Identify which cell holds the provided text, then report its [X, Y] central coordinate. 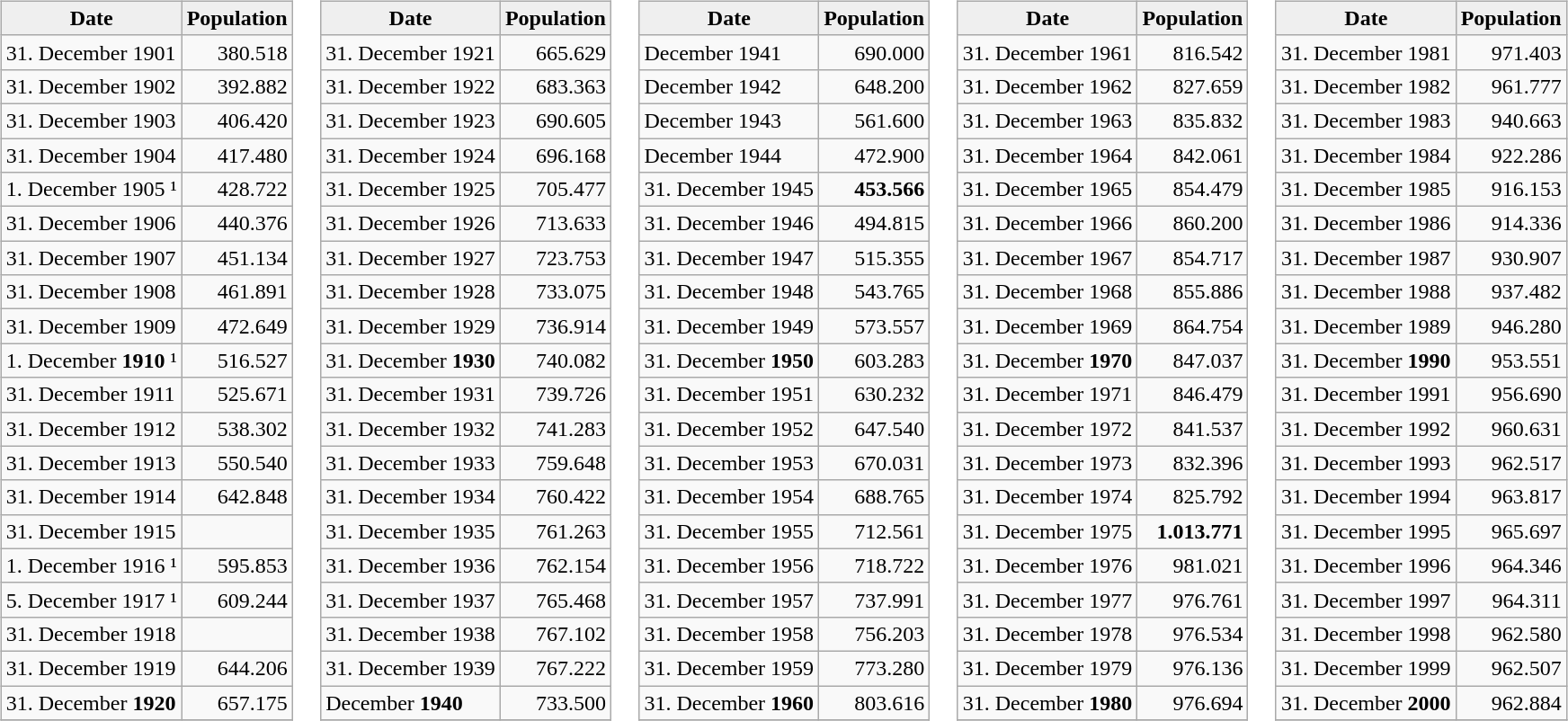
31. December 1985 [1366, 190]
962.507 [1510, 668]
31. December 1928 [411, 292]
1. December 1905 ¹ [92, 190]
31. December 1961 [1047, 52]
595.853 [237, 565]
31. December 1909 [92, 326]
1. December 1916 ¹ [92, 565]
December 1944 [729, 156]
644.206 [237, 668]
5. December 1917 ¹ [92, 600]
451.134 [237, 258]
31. December 1926 [411, 224]
31. December 1963 [1047, 120]
31. December 1949 [729, 326]
515.355 [874, 258]
937.482 [1510, 292]
31. December 1964 [1047, 156]
31. December 1993 [1366, 463]
31. December 1939 [411, 668]
31. December 1914 [92, 497]
963.817 [1510, 497]
962.884 [1510, 702]
860.200 [1192, 224]
31. December 1994 [1366, 497]
31. December 1972 [1047, 429]
31. December 1957 [729, 600]
648.200 [874, 86]
31. December 1913 [92, 463]
31. December 1950 [729, 360]
31. December 1973 [1047, 463]
31. December 1968 [1047, 292]
981.021 [1192, 565]
31. December 1929 [411, 326]
461.891 [237, 292]
31. December 1970 [1047, 360]
976.534 [1192, 634]
756.203 [874, 634]
31. December 1998 [1366, 634]
835.832 [1192, 120]
31. December 1936 [411, 565]
440.376 [237, 224]
31. December 1977 [1047, 600]
31. December 1982 [1366, 86]
1. December 1910 ¹ [92, 360]
31. December 1901 [92, 52]
739.726 [556, 395]
761.263 [556, 531]
803.616 [874, 702]
31. December 1920 [92, 702]
971.403 [1510, 52]
December 1941 [729, 52]
31. December 1919 [92, 668]
31. December 1908 [92, 292]
31. December 1933 [411, 463]
31. December 1997 [1366, 600]
690.000 [874, 52]
31. December 1918 [92, 634]
31. December 1924 [411, 156]
767.102 [556, 634]
406.420 [237, 120]
976.136 [1192, 668]
1.013.771 [1192, 531]
914.336 [1510, 224]
31. December 1983 [1366, 120]
683.363 [556, 86]
31. December 1922 [411, 86]
31. December 1932 [411, 429]
31. December 1992 [1366, 429]
380.518 [237, 52]
31. December 1969 [1047, 326]
31. December 1953 [729, 463]
647.540 [874, 429]
31. December 1960 [729, 702]
31. December 1967 [1047, 258]
670.031 [874, 463]
642.848 [237, 497]
417.480 [237, 156]
603.283 [874, 360]
736.914 [556, 326]
31. December 1927 [411, 258]
31. December 1986 [1366, 224]
31. December 1912 [92, 429]
31. December 1984 [1366, 156]
946.280 [1510, 326]
665.629 [556, 52]
690.605 [556, 120]
696.168 [556, 156]
832.396 [1192, 463]
854.479 [1192, 190]
31. December 1989 [1366, 326]
964.346 [1510, 565]
31. December 1937 [411, 600]
733.500 [556, 702]
825.792 [1192, 497]
842.061 [1192, 156]
31. December 1947 [729, 258]
31. December 1948 [729, 292]
573.557 [874, 326]
816.542 [1192, 52]
31. December 1978 [1047, 634]
930.907 [1510, 258]
31. December 1921 [411, 52]
712.561 [874, 531]
31. December 1951 [729, 395]
31. December 1976 [1047, 565]
31. December 1907 [92, 258]
31. December 1991 [1366, 395]
December 1942 [729, 86]
713.633 [556, 224]
31. December 1931 [411, 395]
453.566 [874, 190]
741.283 [556, 429]
31. December 1988 [1366, 292]
31. December 1945 [729, 190]
962.580 [1510, 634]
31. December 1925 [411, 190]
657.175 [237, 702]
31. December 1903 [92, 120]
31. December 1987 [1366, 258]
December 1943 [729, 120]
630.232 [874, 395]
31. December 1990 [1366, 360]
31. December 1915 [92, 531]
543.765 [874, 292]
976.694 [1192, 702]
31. December 1934 [411, 497]
760.422 [556, 497]
961.777 [1510, 86]
31. December 1959 [729, 668]
31. December 1938 [411, 634]
922.286 [1510, 156]
847.037 [1192, 360]
472.649 [237, 326]
31. December 1965 [1047, 190]
737.991 [874, 600]
953.551 [1510, 360]
960.631 [1510, 429]
962.517 [1510, 463]
31. December 1902 [92, 86]
31. December 1999 [1366, 668]
31. December 1962 [1047, 86]
31. December 1935 [411, 531]
516.527 [237, 360]
827.659 [1192, 86]
31. December 1980 [1047, 702]
976.761 [1192, 600]
31. December 1946 [729, 224]
759.648 [556, 463]
740.082 [556, 360]
773.280 [874, 668]
472.900 [874, 156]
31. December 1952 [729, 429]
854.717 [1192, 258]
525.671 [237, 395]
550.540 [237, 463]
846.479 [1192, 395]
31. December 1958 [729, 634]
538.302 [237, 429]
965.697 [1510, 531]
31. December 1966 [1047, 224]
561.600 [874, 120]
31. December 1904 [92, 156]
31. December 1971 [1047, 395]
733.075 [556, 292]
841.537 [1192, 429]
855.886 [1192, 292]
31. December 1930 [411, 360]
31. December 1974 [1047, 497]
31. December 1979 [1047, 668]
864.754 [1192, 326]
December 1940 [411, 702]
31. December 1906 [92, 224]
494.815 [874, 224]
31. December 1956 [729, 565]
609.244 [237, 600]
767.222 [556, 668]
718.722 [874, 565]
31. December 1955 [729, 531]
31. December 1996 [1366, 565]
723.753 [556, 258]
31. December 1954 [729, 497]
31. December 1923 [411, 120]
956.690 [1510, 395]
765.468 [556, 600]
705.477 [556, 190]
31. December 1911 [92, 395]
762.154 [556, 565]
31. December 1981 [1366, 52]
31. December 2000 [1366, 702]
31. December 1975 [1047, 531]
392.882 [237, 86]
964.311 [1510, 600]
31. December 1995 [1366, 531]
688.765 [874, 497]
916.153 [1510, 190]
428.722 [237, 190]
940.663 [1510, 120]
